Find where the given text appears and provide that cell's center as [X, Y] coordinate. 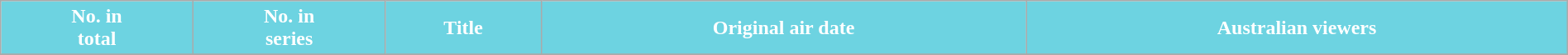
Title [463, 28]
Australian viewers [1297, 28]
Original air date [784, 28]
No. inseries [289, 28]
No. intotal [98, 28]
